Extract the (X, Y) coordinate from the center of the cell holding the provided text.  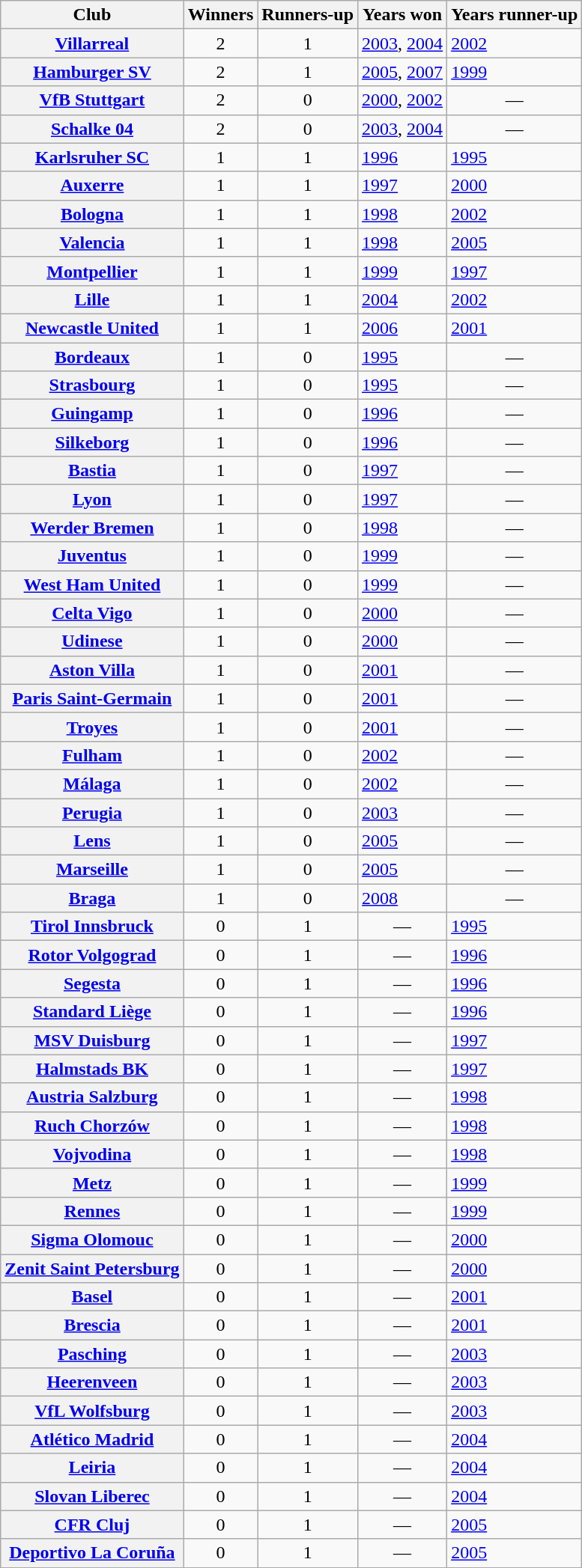
Málaga (92, 784)
Winners (220, 15)
Vojvodina (92, 1154)
Troyes (92, 727)
Leiria (92, 1468)
Years won (403, 15)
Lille (92, 299)
Auxerre (92, 186)
MSV Duisburg (92, 1040)
Valencia (92, 242)
Villarreal (92, 43)
Basel (92, 1297)
2006 (403, 328)
Atlético Madrid (92, 1439)
Heerenveen (92, 1382)
Aston Villa (92, 670)
Hamburger SV (92, 72)
Rennes (92, 1211)
Rotor Volgograd (92, 955)
Schalke 04 (92, 129)
VfB Stuttgart (92, 100)
2005, 2007 (403, 72)
Udinese (92, 641)
Zenit Saint Petersburg (92, 1269)
Montpellier (92, 271)
Slovan Liberec (92, 1496)
West Ham United (92, 585)
Perugia (92, 812)
Juventus (92, 556)
Segesta (92, 983)
VfL Wolfsburg (92, 1411)
Guingamp (92, 414)
Silkeborg (92, 442)
Bologna (92, 214)
Metz (92, 1183)
Lyon (92, 499)
Deportivo La Coruña (92, 1553)
Club (92, 15)
Brescia (92, 1326)
Sigma Olomouc (92, 1239)
Karlsruher SC (92, 157)
Standard Liège (92, 1012)
Paris Saint-Germain (92, 698)
Bordeaux (92, 357)
Austria Salzburg (92, 1097)
Lens (92, 841)
2008 (403, 898)
Werder Bremen (92, 528)
Tirol Innsbruck (92, 927)
Runners-up (308, 15)
Years runner-up (515, 15)
Strasbourg (92, 385)
Bastia (92, 471)
Ruch Chorzów (92, 1126)
Braga (92, 898)
2000, 2002 (403, 100)
Newcastle United (92, 328)
CFR Cluj (92, 1525)
Marseille (92, 870)
Pasching (92, 1354)
Celta Vigo (92, 613)
Fulham (92, 755)
Halmstads BK (92, 1069)
